Locate the cell with the specified text and output its (X, Y) center coordinate. 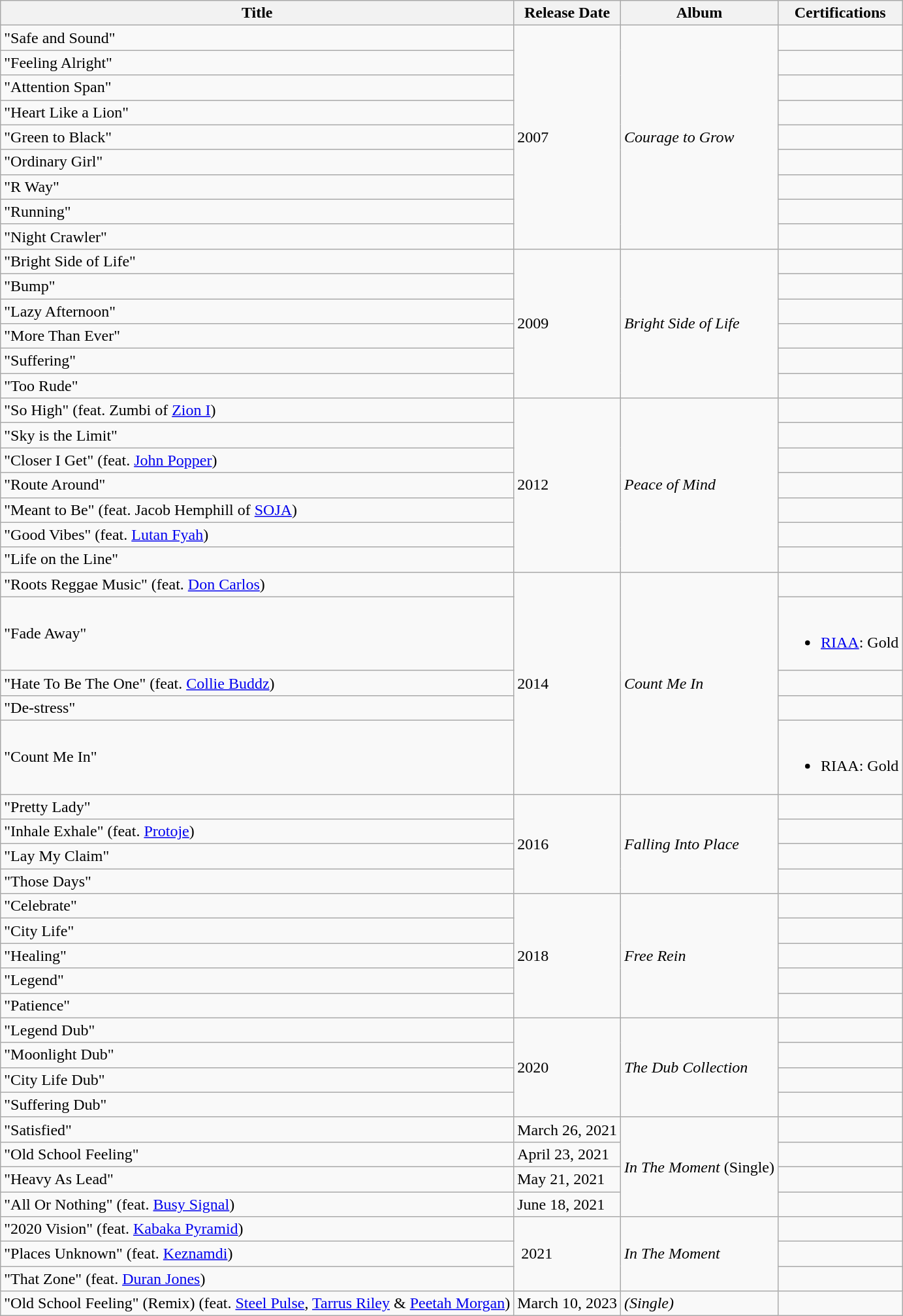
June 18, 2021 (567, 1204)
"Suffering" (257, 361)
"Running" (257, 211)
"Heart Like a Lion" (257, 112)
March 10, 2023 (567, 1304)
March 26, 2021 (567, 1129)
"That Zone" (feat. Duran Jones) (257, 1279)
"Inhale Exhale" (feat. Protoje) (257, 832)
"Celebrate" (257, 906)
Title (257, 13)
"Bump" (257, 286)
Free Rein (699, 956)
"Safe and Sound" (257, 38)
"Heavy As Lead" (257, 1179)
"Attention Span" (257, 87)
"More Than Ever" (257, 336)
"Bright Side of Life" (257, 261)
Release Date (567, 13)
"City Life Dub" (257, 1080)
"Patience" (257, 1005)
2020 (567, 1067)
Bright Side of Life (699, 323)
Falling Into Place (699, 843)
"De-stress" (257, 708)
"Hate To Be The One" (feat. Collie Buddz) (257, 683)
"Pretty Lady" (257, 806)
"Old School Feeling" (257, 1154)
In The Moment (Single) (699, 1167)
"Places Unknown" (feat. Keznamdi) (257, 1254)
"Route Around" (257, 485)
"Moonlight Dub" (257, 1055)
2012 (567, 485)
"Meant to Be" (feat. Jacob Hemphill of SOJA) (257, 510)
"Green to Black" (257, 137)
"2020 Vision" (feat. Kabaka Pyramid) (257, 1229)
"Legend Dub" (257, 1030)
"Too Rude" (257, 386)
In The Moment (699, 1254)
"Healing" (257, 956)
"Good Vibes" (feat. Lutan Fyah) (257, 535)
"Legend" (257, 980)
"Old School Feeling" (Remix) (feat. Steel Pulse, Tarrus Riley & Peetah Morgan) (257, 1304)
"Night Crawler" (257, 236)
2016 (567, 843)
Count Me In (699, 683)
"Lay My Claim" (257, 856)
"Life on the Line" (257, 559)
Certifications (840, 13)
"Roots Reggae Music" (feat. Don Carlos) (257, 584)
"All Or Nothing" (feat. Busy Signal) (257, 1204)
"Ordinary Girl" (257, 162)
"Feeling Alright" (257, 63)
"R Way" (257, 187)
(Single) (699, 1304)
The Dub Collection (699, 1067)
"Sky is the Limit" (257, 435)
Album (699, 13)
"Closer I Get" (feat. John Popper) (257, 460)
April 23, 2021 (567, 1154)
"City Life" (257, 931)
"Lazy Afternoon" (257, 311)
2021 (567, 1254)
Courage to Grow (699, 137)
2014 (567, 683)
"Fade Away" (257, 633)
"Satisfied" (257, 1129)
"Suffering Dub" (257, 1104)
2009 (567, 323)
"So High" (feat. Zumbi of Zion I) (257, 411)
2007 (567, 137)
Peace of Mind (699, 485)
2018 (567, 956)
"Count Me In" (257, 757)
"Those Days" (257, 881)
May 21, 2021 (567, 1179)
